Return (x, y) of the center of cell containing provided text 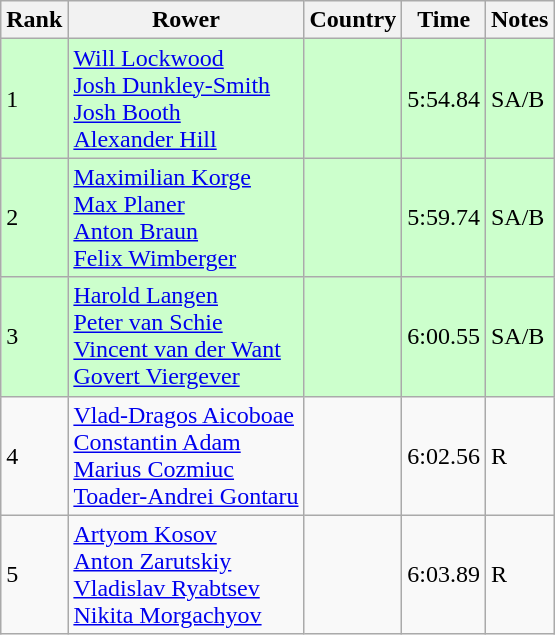
2 (34, 218)
5 (34, 574)
Rower (186, 20)
5:59.74 (444, 218)
Notes (519, 20)
Vlad-Dragos AicoboaeConstantin AdamMarius CozmiucToader-Andrei Gontaru (186, 456)
Country (353, 20)
1 (34, 98)
3 (34, 336)
6:00.55 (444, 336)
6:03.89 (444, 574)
Maximilian KorgeMax PlanerAnton BraunFelix Wimberger (186, 218)
Artyom KosovAnton ZarutskiyVladislav RyabtsevNikita Morgachyov (186, 574)
6:02.56 (444, 456)
4 (34, 456)
Will LockwoodJosh Dunkley-SmithJosh BoothAlexander Hill (186, 98)
Time (444, 20)
5:54.84 (444, 98)
Harold LangenPeter van SchieVincent van der WantGovert Viergever (186, 336)
Rank (34, 20)
